For the text-containing cell, return its midpoint in [x, y] coordinate format. 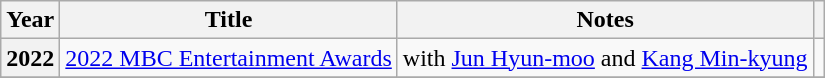
Title [229, 20]
Year [30, 20]
2022 [30, 58]
with Jun Hyun-moo and Kang Min-kyung [605, 58]
Notes [605, 20]
2022 MBC Entertainment Awards [229, 58]
